Return (X, Y) of the center of cell containing provided text 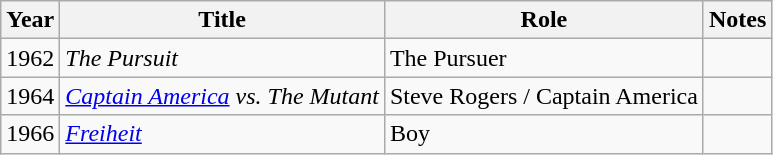
Year (30, 20)
Notes (737, 20)
The Pursuer (544, 58)
Role (544, 20)
1964 (30, 96)
Boy (544, 134)
1962 (30, 58)
Freiheit (222, 134)
The Pursuit (222, 58)
Steve Rogers / Captain America (544, 96)
1966 (30, 134)
Captain America vs. The Mutant (222, 96)
Title (222, 20)
